Scan for the cell matching the given text and deliver its [X, Y] coordinate at center. 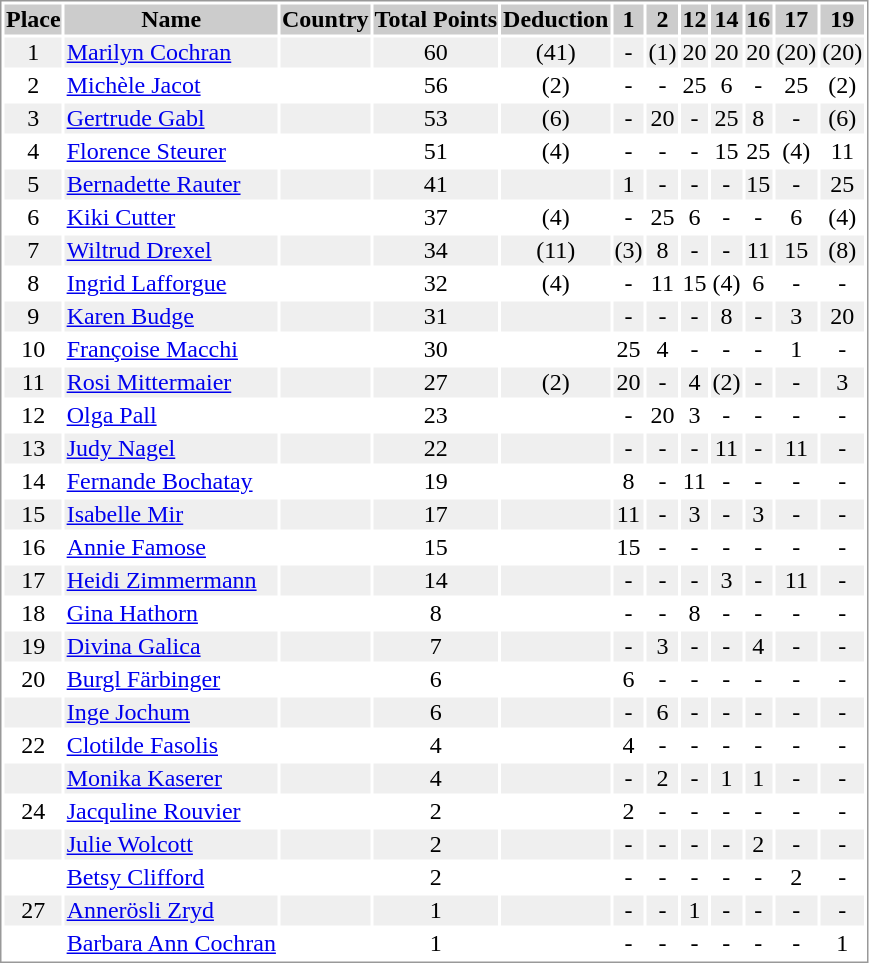
Place [33, 19]
53 [436, 119]
(3) [628, 251]
Marilyn Cochran [171, 53]
13 [33, 449]
41 [436, 185]
Isabelle Mir [171, 515]
60 [436, 53]
Burgl Färbinger [171, 679]
51 [436, 151]
Divina Galica [171, 647]
Fernande Bochatay [171, 481]
Total Points [436, 19]
9 [33, 317]
(1) [662, 53]
Gina Hathorn [171, 613]
Bernadette Rauter [171, 185]
Country [325, 19]
Judy Nagel [171, 449]
Françoise Macchi [171, 349]
(8) [842, 251]
(11) [556, 251]
24 [33, 811]
34 [436, 251]
Inge Jochum [171, 713]
Name [171, 19]
37 [436, 217]
31 [436, 317]
56 [436, 85]
5 [33, 185]
Florence Steurer [171, 151]
Deduction [556, 19]
Ingrid Lafforgue [171, 283]
10 [33, 349]
Gertrude Gabl [171, 119]
Karen Budge [171, 317]
Julie Wolcott [171, 845]
Wiltrud Drexel [171, 251]
Annerösli Zryd [171, 911]
Clotilde Fasolis [171, 745]
Rosi Mittermaier [171, 383]
Heidi Zimmermann [171, 581]
(41) [556, 53]
Olga Pall [171, 415]
Annie Famose [171, 547]
32 [436, 283]
Betsy Clifford [171, 877]
18 [33, 613]
Michèle Jacot [171, 85]
Barbara Ann Cochran [171, 943]
23 [436, 415]
Kiki Cutter [171, 217]
Jacquline Rouvier [171, 811]
30 [436, 349]
Monika Kaserer [171, 779]
